Return (x, y) of the center of cell containing provided text 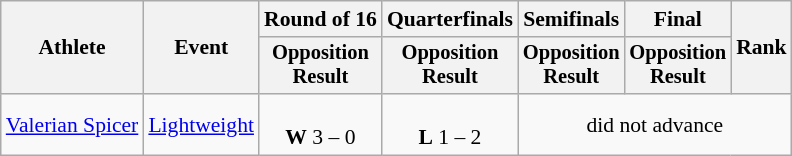
Athlete (72, 48)
Event (201, 48)
Final (678, 19)
Round of 16 (320, 19)
did not advance (655, 124)
Quarterfinals (450, 19)
Semifinals (572, 19)
Valerian Spicer (72, 124)
L 1 – 2 (450, 124)
W 3 – 0 (320, 124)
Rank (762, 48)
Lightweight (201, 124)
